Output the [x, y] coordinate of the center of the cell containing the given text.  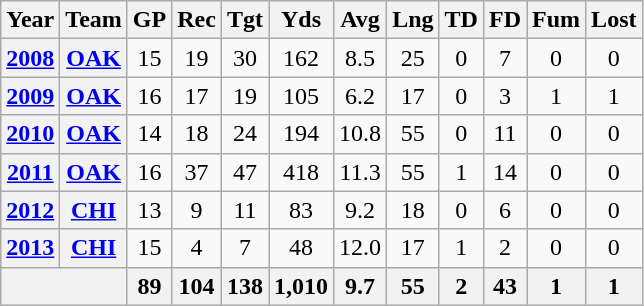
Team [94, 20]
104 [197, 286]
43 [504, 286]
9.7 [360, 286]
10.8 [360, 134]
2013 [30, 248]
3 [504, 96]
2011 [30, 172]
Avg [360, 20]
30 [244, 58]
13 [149, 210]
GP [149, 20]
162 [300, 58]
8.5 [360, 58]
9 [197, 210]
2008 [30, 58]
TD [461, 20]
25 [413, 58]
4 [197, 248]
Lng [413, 20]
83 [300, 210]
Year [30, 20]
Rec [197, 20]
47 [244, 172]
89 [149, 286]
Yds [300, 20]
2012 [30, 210]
9.2 [360, 210]
138 [244, 286]
2009 [30, 96]
194 [300, 134]
418 [300, 172]
2010 [30, 134]
37 [197, 172]
6 [504, 210]
48 [300, 248]
FD [504, 20]
Fum [556, 20]
11.3 [360, 172]
Tgt [244, 20]
24 [244, 134]
6.2 [360, 96]
105 [300, 96]
Lost [614, 20]
12.0 [360, 248]
1,010 [300, 286]
